Detect which cell encompasses the target text, then output its [X, Y] center coordinate. 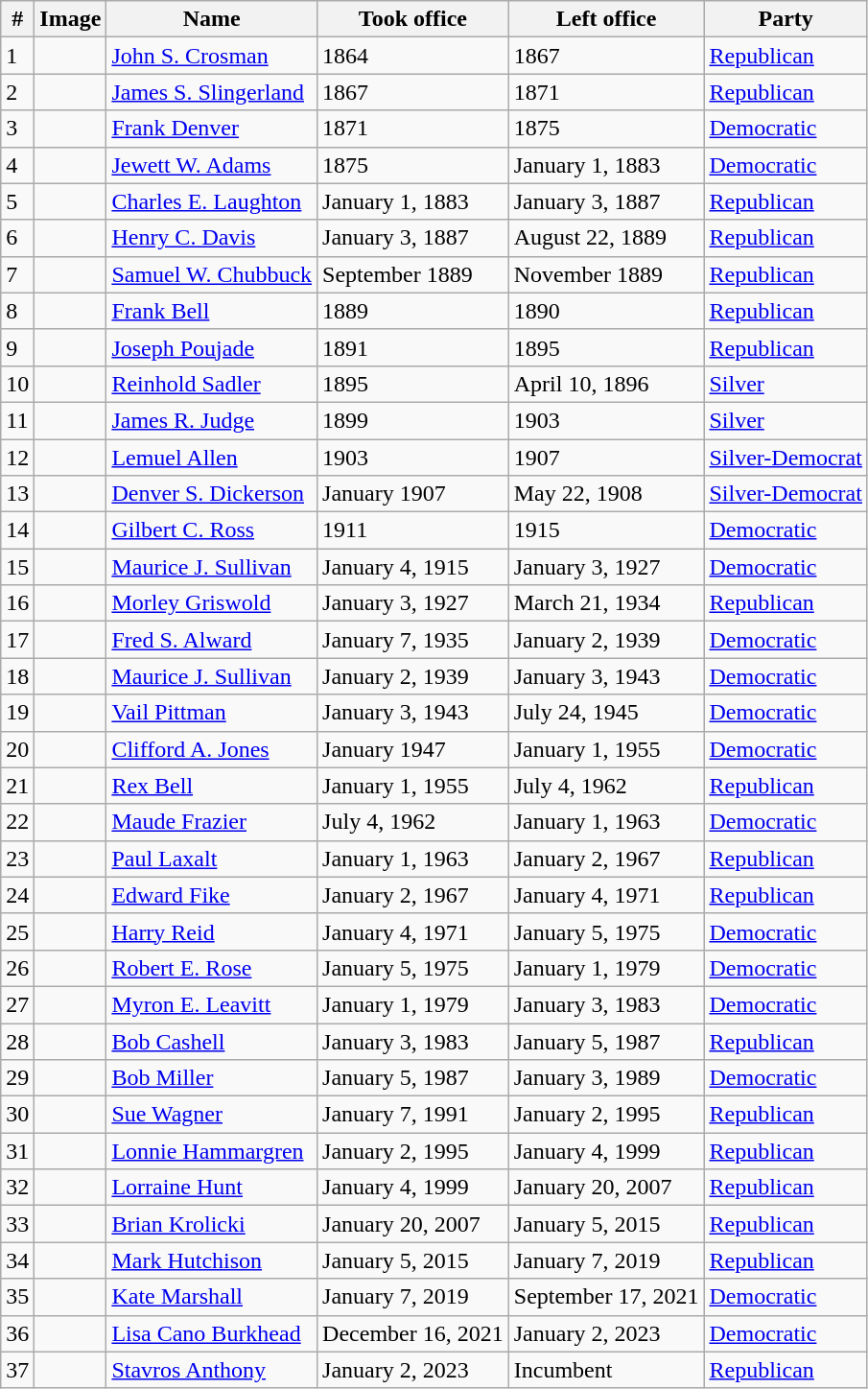
Fred S. Alward [212, 640]
Robert E. Rose [212, 968]
1915 [606, 530]
Took office [413, 19]
5 [17, 201]
January 7, 1991 [413, 1115]
September 1889 [413, 274]
2 [17, 92]
Edward Fike [212, 895]
4 [17, 165]
Samuel W. Chubbuck [212, 274]
Lemuel Allen [212, 458]
Left office [606, 19]
Maude Frazier [212, 822]
22 [17, 822]
Clifford A. Jones [212, 749]
1890 [606, 311]
Incumbent [606, 1370]
# [17, 19]
Lonnie Hammargren [212, 1151]
3 [17, 129]
Name [212, 19]
January 3, 1989 [606, 1078]
Bob Cashell [212, 1041]
Denver S. Dickerson [212, 494]
Harry Reid [212, 931]
18 [17, 676]
Frank Denver [212, 129]
15 [17, 567]
8 [17, 311]
Brian Krolicki [212, 1224]
James S. Slingerland [212, 92]
7 [17, 274]
March 21, 1934 [606, 603]
May 22, 1908 [606, 494]
Party [786, 19]
34 [17, 1260]
Charles E. Laughton [212, 201]
Lorraine Hunt [212, 1188]
Myron E. Leavitt [212, 1004]
30 [17, 1115]
35 [17, 1297]
1899 [413, 420]
November 1889 [606, 274]
1 [17, 56]
January 7, 1935 [413, 640]
6 [17, 238]
9 [17, 347]
Jewett W. Adams [212, 165]
April 10, 1896 [606, 384]
1891 [413, 347]
14 [17, 530]
August 22, 1889 [606, 238]
John S. Crosman [212, 56]
26 [17, 968]
17 [17, 640]
20 [17, 749]
Frank Bell [212, 311]
32 [17, 1188]
January 1907 [413, 494]
Gilbert C. Ross [212, 530]
10 [17, 384]
September 17, 2021 [606, 1297]
January 1947 [413, 749]
23 [17, 859]
28 [17, 1041]
Image [71, 19]
12 [17, 458]
January 4, 1915 [413, 567]
Kate Marshall [212, 1297]
Reinhold Sadler [212, 384]
Bob Miller [212, 1078]
36 [17, 1333]
Morley Griswold [212, 603]
27 [17, 1004]
December 16, 2021 [413, 1333]
16 [17, 603]
James R. Judge [212, 420]
19 [17, 713]
Stavros Anthony [212, 1370]
Vail Pittman [212, 713]
Rex Bell [212, 786]
37 [17, 1370]
1864 [413, 56]
24 [17, 895]
Henry C. Davis [212, 238]
25 [17, 931]
31 [17, 1151]
Lisa Cano Burkhead [212, 1333]
1911 [413, 530]
21 [17, 786]
1889 [413, 311]
Paul Laxalt [212, 859]
Mark Hutchison [212, 1260]
Joseph Poujade [212, 347]
11 [17, 420]
29 [17, 1078]
Sue Wagner [212, 1115]
13 [17, 494]
July 24, 1945 [606, 713]
33 [17, 1224]
1907 [606, 458]
